Return the (X, Y) coordinate for the center point of the cell that contains the specified text.  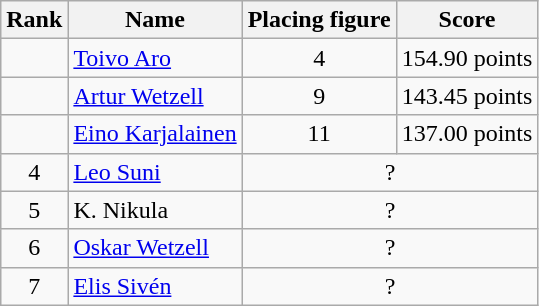
7 (34, 286)
6 (34, 248)
Name (155, 20)
Rank (34, 20)
Score (467, 20)
5 (34, 210)
Toivo Aro (155, 58)
11 (319, 134)
Artur Wetzell (155, 96)
Oskar Wetzell (155, 248)
K. Nikula (155, 210)
9 (319, 96)
Placing figure (319, 20)
Elis Sivén (155, 286)
143.45 points (467, 96)
154.90 points (467, 58)
Leo Suni (155, 172)
137.00 points (467, 134)
Eino Karjalainen (155, 134)
